Find where the given text appears and provide that cell's center as [x, y] coordinate. 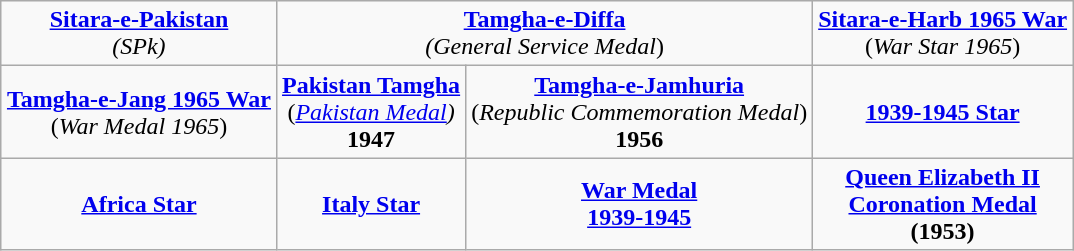
Italy Star [372, 204]
Sitara-e-Pakistan(SPk) [138, 34]
Pakistan Tamgha(Pakistan Medal)1947 [372, 112]
Tamgha-e-Diffa(General Service Medal) [545, 34]
Africa Star [138, 204]
Queen Elizabeth IICoronation Medal(1953) [943, 204]
War Medal1939-1945 [640, 204]
Sitara-e-Harb 1965 War(War Star 1965) [943, 34]
Tamgha-e-Jamhuria(Republic Commemoration Medal)1956 [640, 112]
Tamgha-e-Jang 1965 War(War Medal 1965) [138, 112]
1939-1945 Star [943, 112]
